Identify which cell holds the provided text, then report its [x, y] central coordinate. 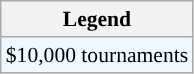
$10,000 tournaments [97, 55]
Legend [97, 19]
